Provide the (X, Y) coordinate of the cell's center where the given text is located.  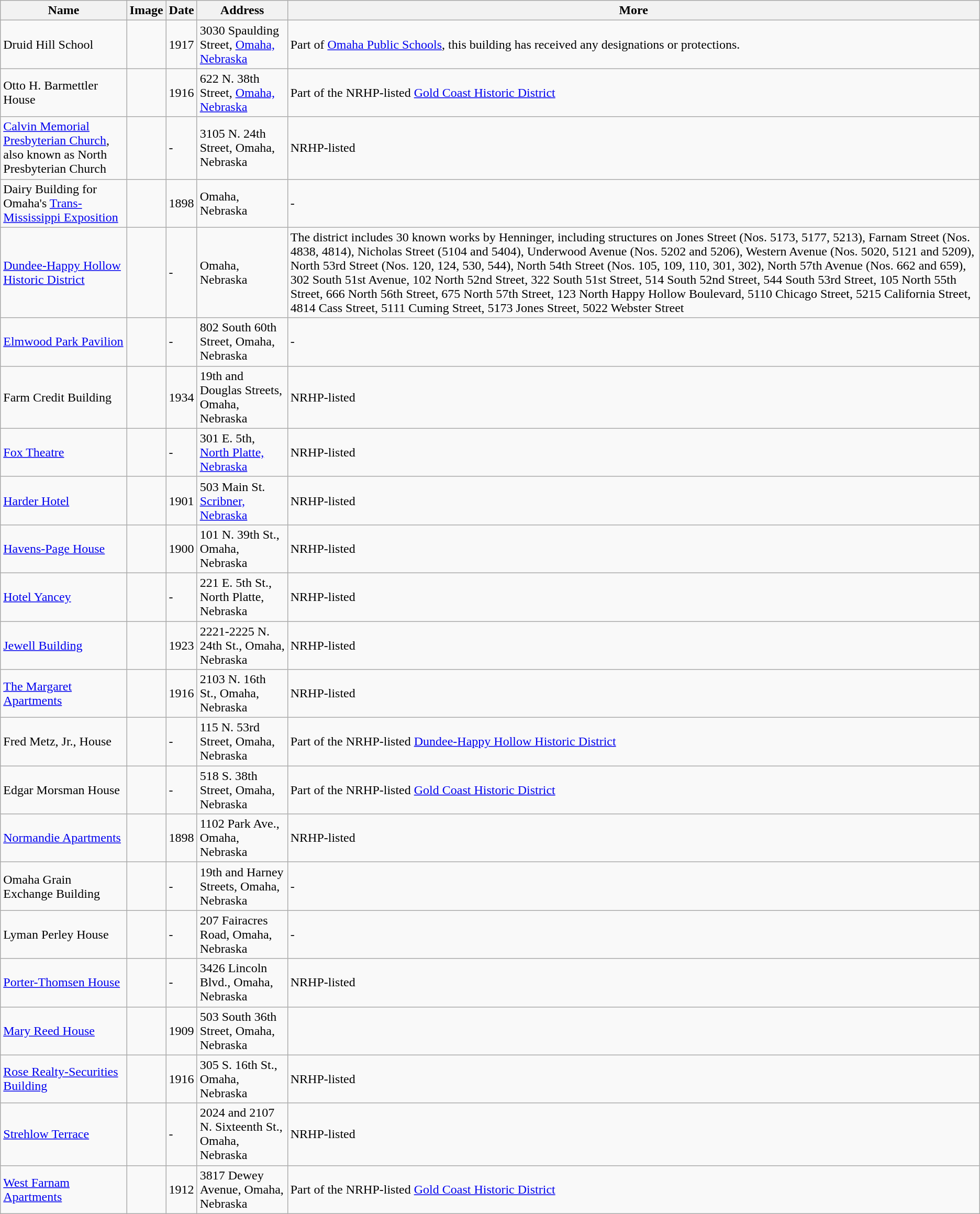
19th and Douglas Streets, Omaha, Nebraska (242, 397)
Edgar Morsman House (64, 790)
1909 (181, 1031)
Dundee-Happy Hollow Historic District (64, 272)
207 Fairacres Road, Omaha, Nebraska (242, 934)
622 N. 38th Street, Omaha, Nebraska (242, 93)
301 E. 5th, North Platte, Nebraska (242, 452)
19th and Harney Streets, Omaha, Nebraska (242, 886)
3426 Lincoln Blvd., Omaha, Nebraska (242, 983)
Name (64, 10)
Jewell Building (64, 645)
Otto H. Barmettler House (64, 93)
3105 N. 24th Street, Omaha, Nebraska (242, 148)
101 N. 39th St., Omaha, Nebraska (242, 549)
West Farnam Apartments (64, 1189)
1917 (181, 44)
Havens-Page House (64, 549)
Mary Reed House (64, 1031)
1102 Park Ave., Omaha, Nebraska (242, 838)
1901 (181, 500)
115 N. 53rd Street, Omaha, Nebraska (242, 742)
2221-2225 N. 24th St., Omaha, Nebraska (242, 645)
1923 (181, 645)
3817 Dewey Avenue, Omaha, Nebraska (242, 1189)
The Margaret Apartments (64, 694)
802 South 60th Street, Omaha, Nebraska (242, 342)
Hotel Yancey (64, 597)
305 S. 16th St., Omaha, Nebraska (242, 1079)
Fox Theatre (64, 452)
Address (242, 10)
Date (181, 10)
Part of the NRHP-listed Dundee-Happy Hollow Historic District (633, 742)
Omaha Grain Exchange Building (64, 886)
1912 (181, 1189)
Farm Credit Building (64, 397)
Harder Hotel (64, 500)
1900 (181, 549)
503 South 36th Street, Omaha, Nebraska (242, 1031)
Strehlow Terrace (64, 1134)
Part of Omaha Public Schools, this building has received any designations or protections. (633, 44)
3030 Spaulding Street, Omaha, Nebraska (242, 44)
Porter-Thomsen House (64, 983)
518 S. 38th Street, Omaha, Nebraska (242, 790)
Normandie Apartments (64, 838)
2024 and 2107 N. Sixteenth St., Omaha, Nebraska (242, 1134)
1934 (181, 397)
Image (147, 10)
Druid Hill School (64, 44)
503 Main St. Scribner, Nebraska (242, 500)
More (633, 10)
Lyman Perley House (64, 934)
221 E. 5th St., North Platte, Nebraska (242, 597)
Fred Metz, Jr., House (64, 742)
Elmwood Park Pavilion (64, 342)
Dairy Building for Omaha's Trans-Mississippi Exposition (64, 203)
2103 N. 16th St., Omaha, Nebraska (242, 694)
Rose Realty-Securities Building (64, 1079)
Calvin Memorial Presbyterian Church, also known as North Presbyterian Church (64, 148)
